Detect which cell encompasses the target text, then output its [X, Y] center coordinate. 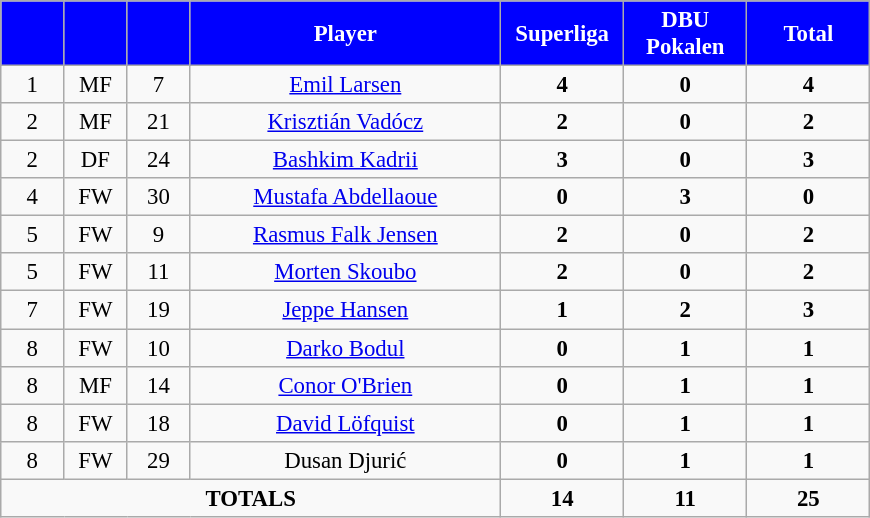
30 [158, 197]
DBU Pokalen [686, 34]
24 [158, 160]
21 [158, 122]
Rasmus Falk Jensen [346, 235]
Morten Skoubo [346, 273]
DF [96, 160]
19 [158, 310]
Jeppe Hansen [346, 310]
TOTALS [251, 498]
Conor O'Brien [346, 385]
Dusan Djurić [346, 460]
29 [158, 460]
Superliga [562, 34]
9 [158, 235]
Player [346, 34]
25 [808, 498]
Total [808, 34]
Krisztián Vadócz [346, 122]
David Löfquist [346, 423]
Darko Bodul [346, 348]
Emil Larsen [346, 85]
Mustafa Abdellaoue [346, 197]
18 [158, 423]
10 [158, 348]
Bashkim Kadrii [346, 160]
